Search for the cell housing the specified text and yield its (x, y) center coordinate. 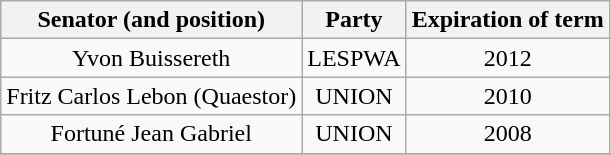
Fortuné Jean Gabriel (152, 134)
LESPWA (354, 58)
Yvon Buissereth (152, 58)
Expiration of term (508, 20)
Senator (and position) (152, 20)
2012 (508, 58)
2010 (508, 96)
Party (354, 20)
Fritz Carlos Lebon (Quaestor) (152, 96)
2008 (508, 134)
